Identify which cell holds the provided text, then report its [X, Y] central coordinate. 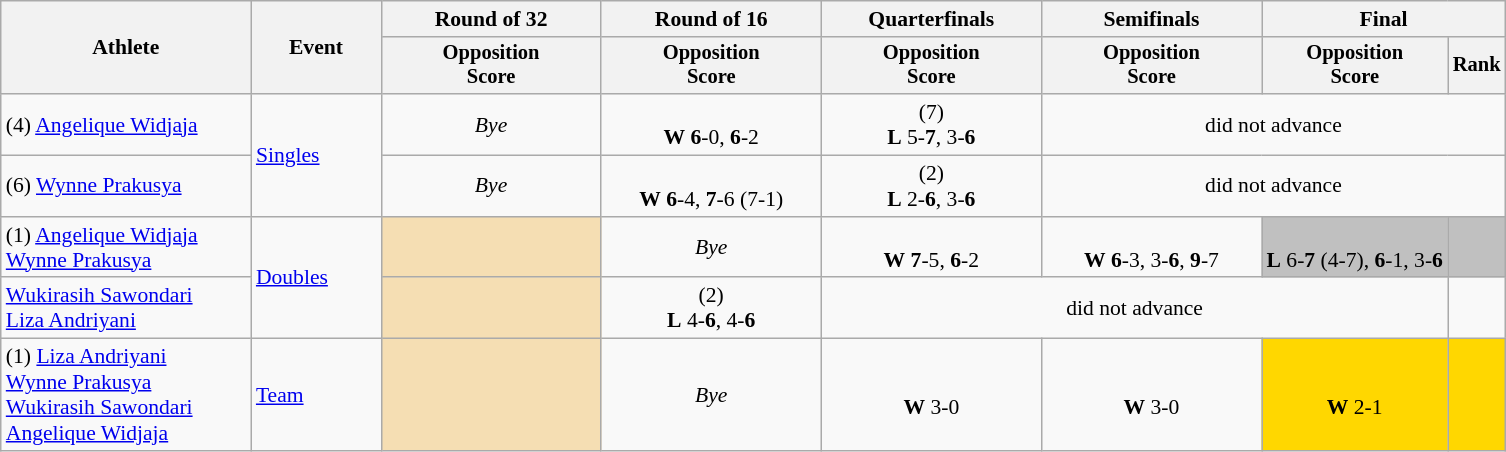
(1) Angelique Widjaja Wynne Prakusya [126, 248]
Final [1384, 19]
Quarterfinals [931, 19]
Round of 32 [491, 19]
Doubles [316, 278]
(7) L 5-7, 3-6 [931, 124]
W 6-4, 7-6 (7-1) [711, 186]
W 7-5, 6-2 [931, 248]
W 6-3, 3-6, 9-7 [1151, 248]
Singles [316, 155]
Wukirasih Sawondari Liza Andriyani [126, 308]
W 2-1 [1355, 395]
Team [316, 395]
Rank [1477, 66]
L 6-7 (4-7), 6-1, 3-6 [1355, 248]
(1) Liza Andriyani Wynne Prakusya Wukirasih Sawondari Angelique Widjaja [126, 395]
(2) L 4-6, 4-6 [711, 308]
W 6-0, 6-2 [711, 124]
Athlete [126, 48]
(2) L 2-6, 3-6 [931, 186]
Round of 16 [711, 19]
Event [316, 48]
(6) Wynne Prakusya [126, 186]
(4) Angelique Widjaja [126, 124]
Semifinals [1151, 19]
